Return the [X, Y] coordinate for the center point of the cell that contains the specified text.  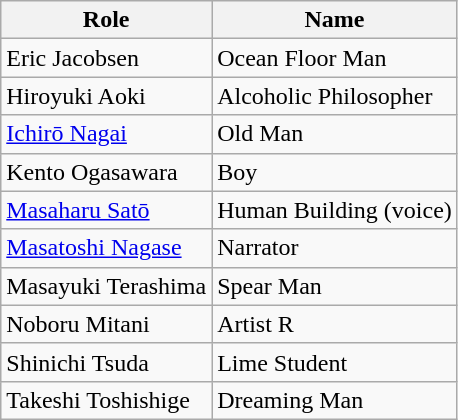
Name [335, 20]
Shinichi Tsuda [106, 362]
Human Building (voice) [335, 210]
Narrator [335, 248]
Takeshi Toshishige [106, 400]
Dreaming Man [335, 400]
Old Man [335, 134]
Alcoholic Philosopher [335, 96]
Hiroyuki Aoki [106, 96]
Boy [335, 172]
Masatoshi Nagase [106, 248]
Eric Jacobsen [106, 58]
Ocean Floor Man [335, 58]
Masayuki Terashima [106, 286]
Lime Student [335, 362]
Noboru Mitani [106, 324]
Ichirō Nagai [106, 134]
Spear Man [335, 286]
Artist R [335, 324]
Kento Ogasawara [106, 172]
Role [106, 20]
Masaharu Satō [106, 210]
